Return the [X, Y] coordinate for the center point of the cell that contains the specified text.  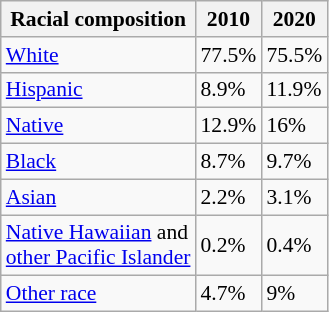
9% [294, 294]
77.5% [228, 55]
2020 [294, 19]
Asian [98, 197]
Hispanic [98, 90]
12.9% [228, 126]
8.9% [228, 90]
Native Hawaiian andother Pacific Islander [98, 246]
0.2% [228, 246]
White [98, 55]
4.7% [228, 294]
9.7% [294, 162]
16% [294, 126]
2010 [228, 19]
Racial composition [98, 19]
0.4% [294, 246]
8.7% [228, 162]
Native [98, 126]
11.9% [294, 90]
3.1% [294, 197]
2.2% [228, 197]
Black [98, 162]
75.5% [294, 55]
Other race [98, 294]
